Scan for the cell matching the given text and deliver its [X, Y] coordinate at center. 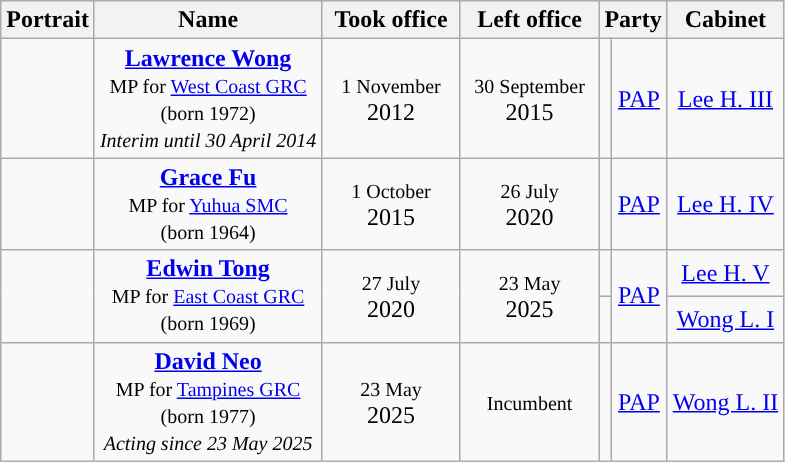
Left office [530, 20]
Portrait [48, 20]
Incumbent [530, 402]
Cabinet [725, 20]
Lee H. III [725, 98]
Wong L. I [725, 319]
Lawrence WongMP for West Coast GRC(born 1972)Interim until 30 April 2014 [208, 98]
1 October2015 [392, 204]
David Neo MP for Tampines GRC(born 1977)Acting since 23 May 2025 [208, 402]
Took office [392, 20]
Lee H. IV [725, 204]
27 July2020 [392, 296]
26 July2020 [530, 204]
Name [208, 20]
Lee H. V [725, 273]
Wong L. II [725, 402]
1 November2012 [392, 98]
Edwin TongMP for East Coast GRC(born 1969) [208, 296]
Grace FuMP for Yuhua SMC(born 1964) [208, 204]
30 September2015 [530, 98]
Party [633, 20]
